For the text-containing cell, return its midpoint in [X, Y] coordinate format. 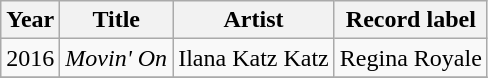
Movin' On [116, 58]
2016 [30, 58]
Regina Royale [410, 58]
Artist [254, 20]
Ilana Katz Katz [254, 58]
Year [30, 20]
Title [116, 20]
Record label [410, 20]
